Determine the (x, y) coordinate at the center of the cell enclosing the given text.  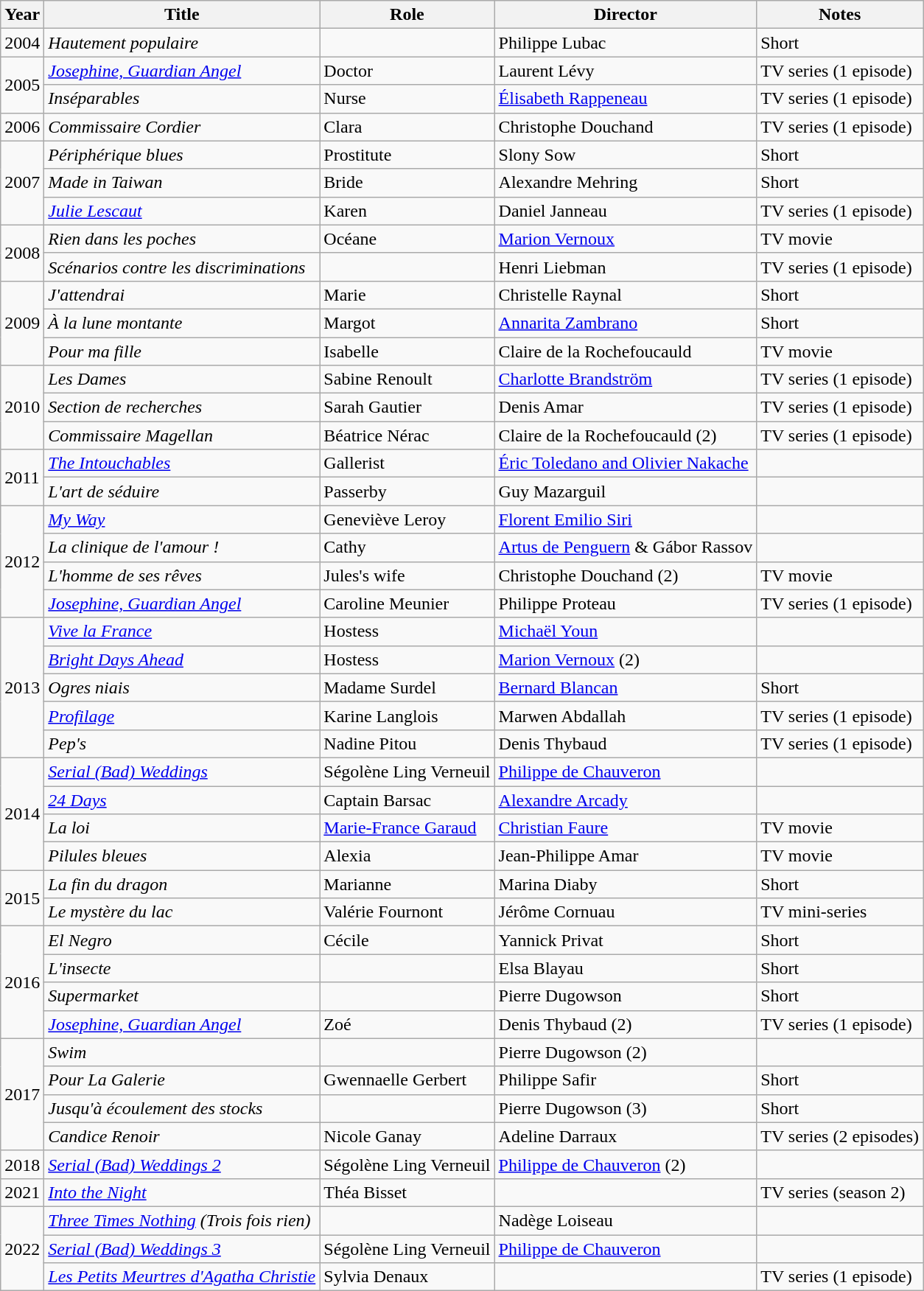
24 Days (182, 800)
Madame Surdel (407, 688)
Christelle Raynal (626, 295)
Claire de la Rochefoucauld (2) (626, 435)
Scénarios contre les discriminations (182, 267)
À la lune montante (182, 323)
2012 (22, 561)
Pilules bleues (182, 856)
Sylvia Denaux (407, 1277)
L'art de séduire (182, 491)
Nadine Pitou (407, 744)
The Intouchables (182, 463)
Béatrice Nérac (407, 435)
2004 (22, 43)
Annarita Zambrano (626, 323)
Gallerist (407, 463)
Notes (840, 15)
Commissaire Magellan (182, 435)
Valérie Fournont (407, 912)
Laurent Lévy (626, 71)
Philippe de Chauveron (2) (626, 1164)
Julie Lescaut (182, 211)
Commissaire Cordier (182, 127)
My Way (182, 519)
Christian Faure (626, 828)
Section de recherches (182, 407)
2010 (22, 407)
Marion Vernoux (2) (626, 660)
Sarah Gautier (407, 407)
La loi (182, 828)
Alexia (407, 856)
Serial (Bad) Weddings (182, 772)
TV series (season 2) (840, 1192)
Jérôme Cornuau (626, 912)
2017 (22, 1094)
2007 (22, 183)
Profilage (182, 716)
Marianne (407, 884)
Vive la France (182, 631)
L'homme de ses rêves (182, 575)
Marwen Abdallah (626, 716)
Elsa Blayau (626, 968)
Marion Vernoux (626, 239)
Geneviève Leroy (407, 519)
Nurse (407, 99)
2008 (22, 253)
Nadège Loiseau (626, 1220)
2016 (22, 982)
Guy Mazarguil (626, 491)
Éric Toledano and Olivier Nakache (626, 463)
L'insecte (182, 968)
Bride (407, 183)
La clinique de l'amour ! (182, 547)
Ogres niais (182, 688)
2018 (22, 1164)
Pierre Dugowson (3) (626, 1108)
Hautement populaire (182, 43)
Adeline Darraux (626, 1136)
Pour La Galerie (182, 1080)
Jusqu'à écoulement des stocks (182, 1108)
Marina Diaby (626, 884)
Candice Renoir (182, 1136)
J'attendrai (182, 295)
Karine Langlois (407, 716)
Marie-France Garaud (407, 828)
Henri Liebman (626, 267)
Passerby (407, 491)
Daniel Janneau (626, 211)
Pierre Dugowson (2) (626, 1052)
Christophe Douchand (2) (626, 575)
Yannick Privat (626, 940)
Alexandre Mehring (626, 183)
Serial (Bad) Weddings 2 (182, 1164)
Inséparables (182, 99)
Denis Thybaud (2) (626, 1024)
Le mystère du lac (182, 912)
La fin du dragon (182, 884)
Caroline Meunier (407, 603)
Les Dames (182, 379)
Denis Amar (626, 407)
2006 (22, 127)
Swim (182, 1052)
Artus de Penguern & Gábor Rassov (626, 547)
Sabine Renoult (407, 379)
Philippe Proteau (626, 603)
TV mini-series (840, 912)
Karen (407, 211)
Pierre Dugowson (626, 996)
Nicole Ganay (407, 1136)
Rien dans les poches (182, 239)
Claire de la Rochefoucauld (626, 351)
Florent Emilio Siri (626, 519)
Alexandre Arcady (626, 800)
2015 (22, 898)
Les Petits Meurtres d'Agatha Christie (182, 1277)
Prostitute (407, 155)
Title (182, 15)
Three Times Nothing (Trois fois rien) (182, 1220)
Périphérique blues (182, 155)
2011 (22, 477)
Margot (407, 323)
Élisabeth Rappeneau (626, 99)
Michaël Youn (626, 631)
Zoé (407, 1024)
Gwennaelle Gerbert (407, 1080)
El Negro (182, 940)
Charlotte Brandström (626, 379)
Made in Taiwan (182, 183)
Philippe Safir (626, 1080)
Supermarket (182, 996)
Océane (407, 239)
2005 (22, 85)
Théa Bisset (407, 1192)
Jules's wife (407, 575)
Serial (Bad) Weddings 3 (182, 1249)
Into the Night (182, 1192)
Director (626, 15)
Marie (407, 295)
Denis Thybaud (626, 744)
Year (22, 15)
Role (407, 15)
TV series (2 episodes) (840, 1136)
2009 (22, 323)
2022 (22, 1248)
Philippe Lubac (626, 43)
Christophe Douchand (626, 127)
Doctor (407, 71)
2013 (22, 688)
Captain Barsac (407, 800)
Clara (407, 127)
2014 (22, 814)
Pep's (182, 744)
Cathy (407, 547)
2021 (22, 1192)
Jean-Philippe Amar (626, 856)
Cécile (407, 940)
Isabelle (407, 351)
Bernard Blancan (626, 688)
Pour ma fille (182, 351)
Slony Sow (626, 155)
Bright Days Ahead (182, 660)
